Find where the given text appears and provide that cell's center as [x, y] coordinate. 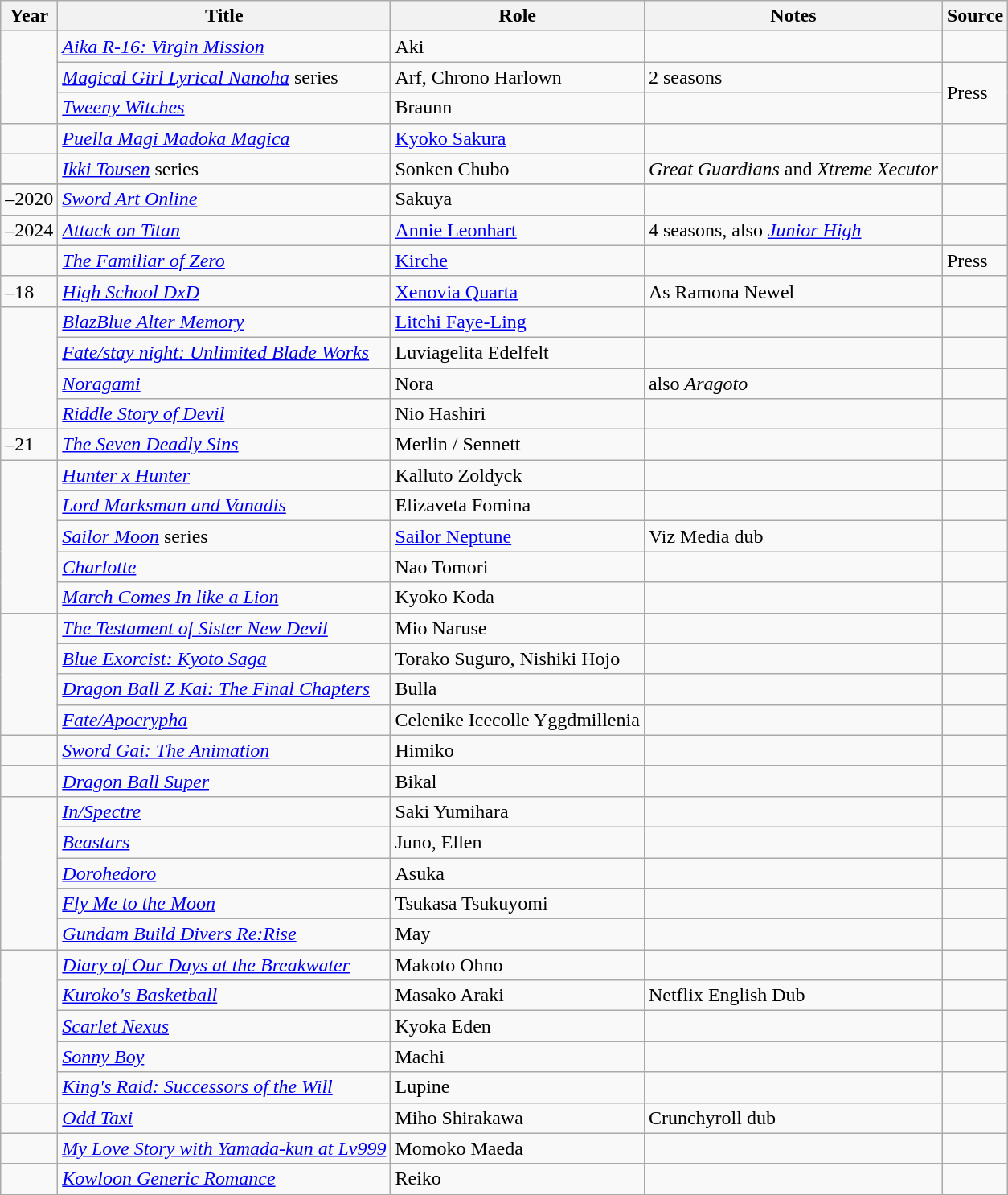
Nao Tomori [518, 567]
Hunter x Hunter [224, 475]
Blue Exorcist: Kyoto Saga [224, 659]
Attack on Titan [224, 230]
Momoko Maeda [518, 1148]
Aika R-16: Virgin Mission [224, 47]
Netflix English Dub [793, 996]
Crunchyroll dub [793, 1118]
Merlin / Sennett [518, 445]
Great Guardians and Xtreme Xecutor [793, 169]
Title [224, 16]
Lord Marksman and Vanadis [224, 506]
Scarlet Nexus [224, 1026]
Kyoko Sakura [518, 138]
The Seven Deadly Sins [224, 445]
My Love Story with Yamada-kun at Lv999 [224, 1148]
Year [29, 16]
Magical Girl Lyrical Nanoha series [224, 77]
–2020 [29, 199]
Role [518, 16]
Kuroko's Basketball [224, 996]
Sakuya [518, 199]
2 seasons [793, 77]
Fate/stay night: Unlimited Blade Works [224, 352]
Litchi Faye-Ling [518, 322]
Source [974, 16]
King's Raid: Successors of the Will [224, 1087]
Celenike Icecolle Yggdmillenia [518, 720]
Kyoka Eden [518, 1026]
Xenovia Quarta [518, 291]
Kalluto Zoldyck [518, 475]
Puella Magi Madoka Magica [224, 138]
Fly Me to the Moon [224, 904]
Sonken Chubo [518, 169]
Himiko [518, 750]
Diary of Our Days at the Breakwater [224, 965]
BlazBlue Alter Memory [224, 322]
Kirche [518, 261]
Sonny Boy [224, 1057]
Bikal [518, 781]
In/Spectre [224, 811]
Sword Art Online [224, 199]
–21 [29, 445]
Dorohedoro [224, 873]
Tsukasa Tsukuyomi [518, 904]
Arf, Chrono Harlown [518, 77]
Sailor Moon series [224, 536]
–18 [29, 291]
Ikki Tousen series [224, 169]
Sailor Neptune [518, 536]
Makoto Ohno [518, 965]
Bulla [518, 689]
As Ramona Newel [793, 291]
Riddle Story of Devil [224, 414]
Kowloon Generic Romance [224, 1179]
Sword Gai: The Animation [224, 750]
Annie Leonhart [518, 230]
Elizaveta Fomina [518, 506]
–2024 [29, 230]
Mio Naruse [518, 628]
Gundam Build Divers Re:Rise [224, 934]
The Familiar of Zero [224, 261]
Aki [518, 47]
Braunn [518, 108]
Masako Araki [518, 996]
Tweeny Witches [224, 108]
Reiko [518, 1179]
Charlotte [224, 567]
4 seasons, also Junior High [793, 230]
High School DxD [224, 291]
Miho Shirakawa [518, 1118]
May [518, 934]
Saki Yumihara [518, 811]
Nora [518, 384]
March Comes In like a Lion [224, 597]
Odd Taxi [224, 1118]
Viz Media dub [793, 536]
Nio Hashiri [518, 414]
Juno, Ellen [518, 842]
Beastars [224, 842]
Notes [793, 16]
Dragon Ball Z Kai: The Final Chapters [224, 689]
Asuka [518, 873]
Kyoko Koda [518, 597]
Torako Suguro, Nishiki Hojo [518, 659]
Machi [518, 1057]
Dragon Ball Super [224, 781]
The Testament of Sister New Devil [224, 628]
Fate/Apocrypha [224, 720]
also Aragoto [793, 384]
Noragami [224, 384]
Lupine [518, 1087]
Luviagelita Edelfelt [518, 352]
